Scan for the cell matching the given text and deliver its [x, y] coordinate at center. 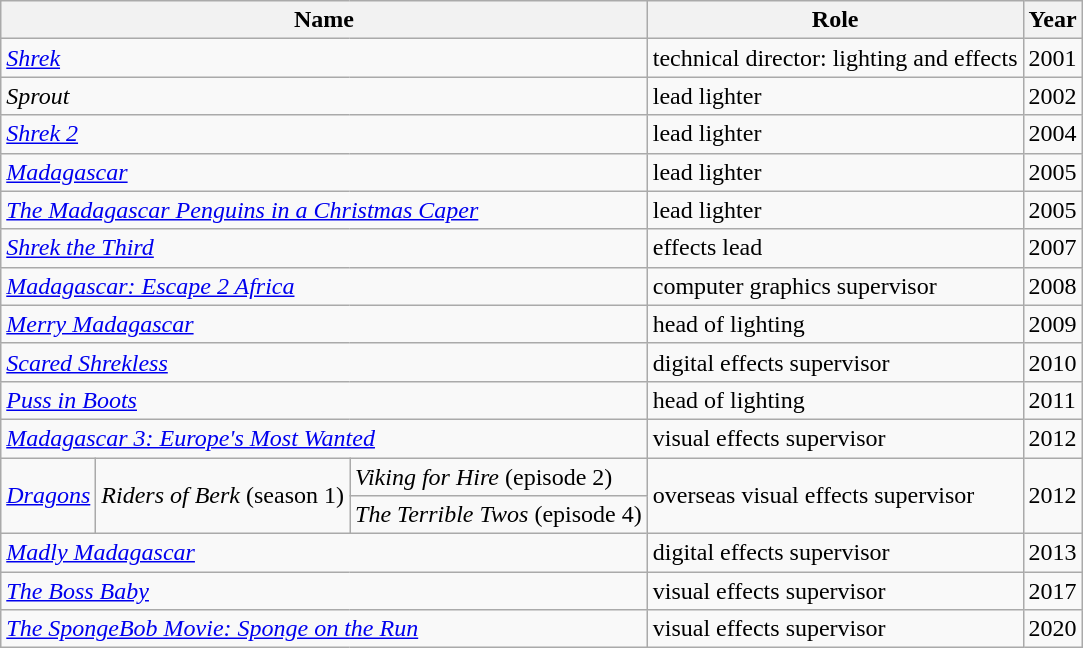
Sprout [324, 96]
The Terrible Twos (episode 4) [499, 515]
Madly Madagascar [324, 553]
Merry Madagascar [324, 324]
2008 [1052, 286]
Riders of Berk (season 1) [223, 496]
2009 [1052, 324]
2017 [1052, 591]
2001 [1052, 58]
Madagascar 3: Europe's Most Wanted [324, 438]
overseas visual effects supervisor [835, 496]
effects lead [835, 248]
Shrek the Third [324, 248]
2020 [1052, 629]
2010 [1052, 362]
computer graphics supervisor [835, 286]
Puss in Boots [324, 400]
Shrek [324, 58]
2002 [1052, 96]
Madagascar [324, 172]
2007 [1052, 248]
Name [324, 20]
technical director: lighting and effects [835, 58]
Dragons [48, 496]
The Madagascar Penguins in a Christmas Caper [324, 210]
2013 [1052, 553]
Scared Shrekless [324, 362]
Role [835, 20]
Year [1052, 20]
2004 [1052, 134]
The Boss Baby [324, 591]
Madagascar: Escape 2 Africa [324, 286]
Viking for Hire (episode 2) [499, 477]
Shrek 2 [324, 134]
2011 [1052, 400]
The SpongeBob Movie: Sponge on the Run [324, 629]
